Pinpoint the cell where the given text exists, returning its [X, Y] midpoint coordinate. 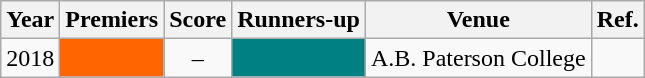
2018 [30, 58]
Ref. [618, 20]
Year [30, 20]
Score [198, 20]
Premiers [112, 20]
Venue [478, 20]
A.B. Paterson College [478, 58]
– [198, 58]
Runners-up [299, 20]
